Return (x, y) of the center of cell containing provided text 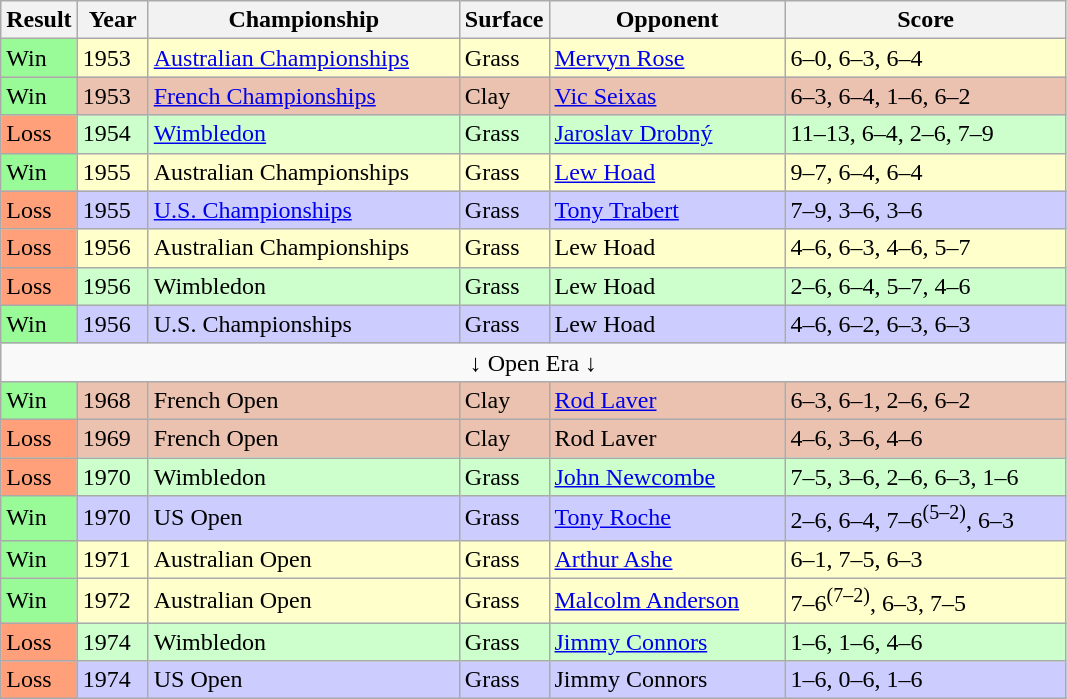
4–6, 6–3, 4–6, 5–7 (926, 248)
2–6, 6–4, 5–7, 4–6 (926, 286)
Opponent (667, 20)
Tony Trabert (667, 210)
4–6, 6–2, 6–3, 6–3 (926, 324)
1–6, 0–6, 1–6 (926, 680)
Year (112, 20)
6–3, 6–4, 1–6, 6–2 (926, 96)
6–0, 6–3, 6–4 (926, 58)
6–3, 6–1, 2–6, 6–2 (926, 400)
Jaroslav Drobný (667, 134)
↓ Open Era ↓ (534, 362)
4–6, 3–6, 4–6 (926, 438)
1–6, 1–6, 4–6 (926, 642)
Championship (304, 20)
Mervyn Rose (667, 58)
Malcolm Anderson (667, 600)
Arthur Ashe (667, 559)
7–5, 3–6, 2–6, 6–3, 1–6 (926, 477)
1954 (112, 134)
7–9, 3–6, 3–6 (926, 210)
French Championships (304, 96)
6–1, 7–5, 6–3 (926, 559)
Surface (504, 20)
9–7, 6–4, 6–4 (926, 172)
2–6, 6–4, 7–6(5–2), 6–3 (926, 518)
Score (926, 20)
1972 (112, 600)
Result (39, 20)
11–13, 6–4, 2–6, 7–9 (926, 134)
1968 (112, 400)
John Newcombe (667, 477)
7–6(7–2), 6–3, 7–5 (926, 600)
1971 (112, 559)
Tony Roche (667, 518)
Vic Seixas (667, 96)
1969 (112, 438)
